Provide the [X, Y] coordinate of the cell's center where the given text is located.  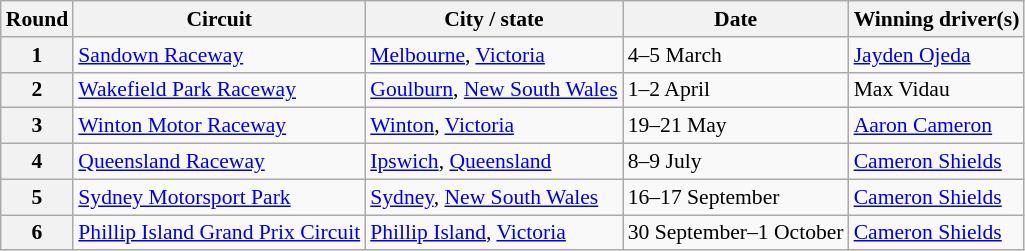
6 [38, 233]
Sandown Raceway [219, 55]
5 [38, 197]
30 September–1 October [736, 233]
Round [38, 19]
19–21 May [736, 126]
Phillip Island Grand Prix Circuit [219, 233]
4–5 March [736, 55]
Goulburn, New South Wales [494, 90]
4 [38, 162]
Max Vidau [937, 90]
Jayden Ojeda [937, 55]
1 [38, 55]
Circuit [219, 19]
2 [38, 90]
Sydney Motorsport Park [219, 197]
Winton, Victoria [494, 126]
Melbourne, Victoria [494, 55]
Phillip Island, Victoria [494, 233]
Winton Motor Raceway [219, 126]
3 [38, 126]
Sydney, New South Wales [494, 197]
8–9 July [736, 162]
16–17 September [736, 197]
Aaron Cameron [937, 126]
Winning driver(s) [937, 19]
Queensland Raceway [219, 162]
1–2 April [736, 90]
Date [736, 19]
Ipswich, Queensland [494, 162]
City / state [494, 19]
Wakefield Park Raceway [219, 90]
